Search for the cell housing the specified text and yield its (X, Y) center coordinate. 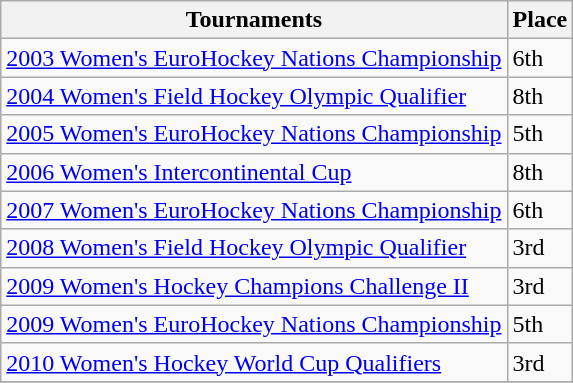
2005 Women's EuroHockey Nations Championship (254, 134)
2003 Women's EuroHockey Nations Championship (254, 58)
Place (540, 20)
2008 Women's Field Hockey Olympic Qualifier (254, 248)
Tournaments (254, 20)
2007 Women's EuroHockey Nations Championship (254, 210)
2006 Women's Intercontinental Cup (254, 172)
2010 Women's Hockey World Cup Qualifiers (254, 362)
2009 Women's EuroHockey Nations Championship (254, 324)
2004 Women's Field Hockey Olympic Qualifier (254, 96)
2009 Women's Hockey Champions Challenge II (254, 286)
